Identify which cell holds the provided text, then report its [X, Y] central coordinate. 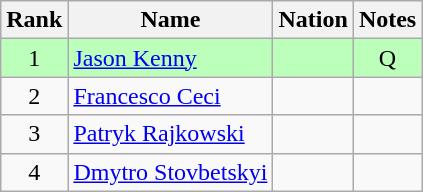
Dmytro Stovbetskyi [170, 172]
1 [34, 58]
Jason Kenny [170, 58]
Name [170, 20]
3 [34, 134]
Q [387, 58]
Francesco Ceci [170, 96]
Nation [313, 20]
Patryk Rajkowski [170, 134]
2 [34, 96]
4 [34, 172]
Notes [387, 20]
Rank [34, 20]
